Scan for the cell matching the given text and deliver its (x, y) coordinate at center. 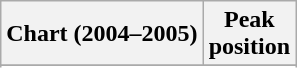
Peakposition (249, 34)
Chart (2004–2005) (102, 34)
